Scan for the cell matching the given text and deliver its (x, y) coordinate at center. 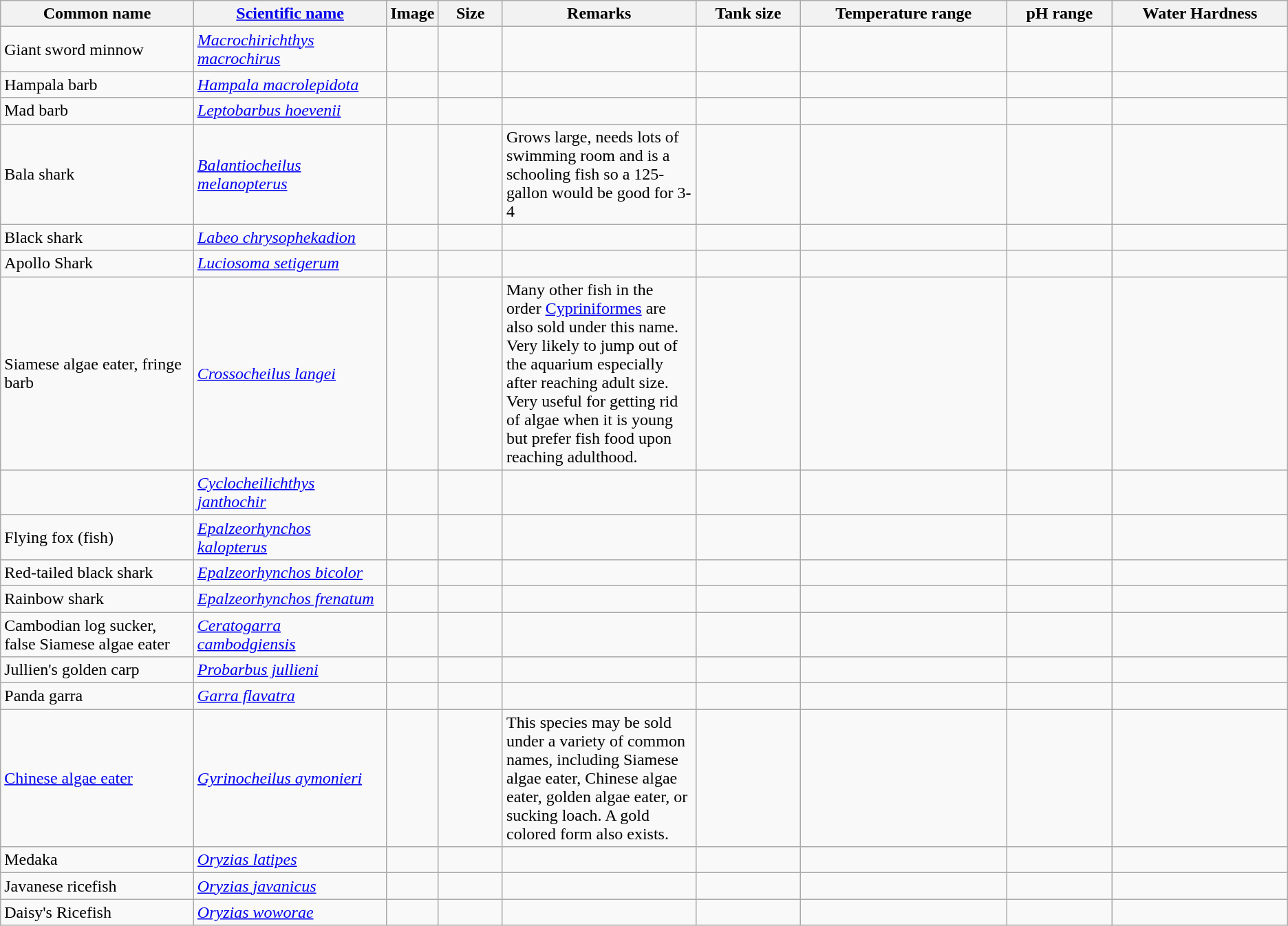
pH range (1060, 14)
Balantiocheilus melanopterus (290, 174)
Epalzeorhynchos kalopterus (290, 537)
Giant sword minnow (98, 50)
Ceratogarra cambodgiensis (290, 634)
Medaka (98, 860)
Javanese ricefish (98, 886)
Garra flavatra (290, 696)
Chinese algae eater (98, 778)
Red-tailed black shark (98, 572)
Temperature range (904, 14)
Cyclocheilichthys janthochir (290, 493)
Apollo Shark (98, 263)
Bala shark (98, 174)
Tank size (749, 14)
Epalzeorhynchos frenatum (290, 599)
Daisy's Ricefish (98, 912)
Grows large, needs lots of swimming room and is a schooling fish so a 125-gallon would be good for 3-4 (599, 174)
Flying fox (fish) (98, 537)
Gyrinocheilus aymonieri (290, 778)
Oryzias latipes (290, 860)
Jullien's golden carp (98, 670)
Siamese algae eater, fringe barb (98, 373)
Leptobarbus hoevenii (290, 111)
Probarbus jullieni (290, 670)
Black shark (98, 237)
Panda garra (98, 696)
Cambodian log sucker, false Siamese algae eater (98, 634)
Macrochirichthys macrochirus (290, 50)
Common name (98, 14)
Epalzeorhynchos bicolor (290, 572)
Mad barb (98, 111)
Water Hardness (1200, 14)
Hampala barb (98, 85)
Luciosoma setigerum (290, 263)
Crossocheilus langei (290, 373)
Rainbow shark (98, 599)
Size (471, 14)
Image (413, 14)
Scientific name (290, 14)
Remarks (599, 14)
Oryzias woworae (290, 912)
Labeo chrysophekadion (290, 237)
Hampala macrolepidota (290, 85)
Oryzias javanicus (290, 886)
